Output the (x, y) coordinate of the center of the cell containing the given text.  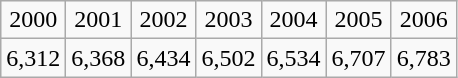
2000 (34, 20)
2003 (228, 20)
2005 (358, 20)
6,312 (34, 58)
2006 (424, 20)
6,707 (358, 58)
6,434 (164, 58)
2001 (98, 20)
6,783 (424, 58)
2004 (294, 20)
6,502 (228, 58)
6,534 (294, 58)
2002 (164, 20)
6,368 (98, 58)
